Find where the given text appears and provide that cell's center as (x, y) coordinate. 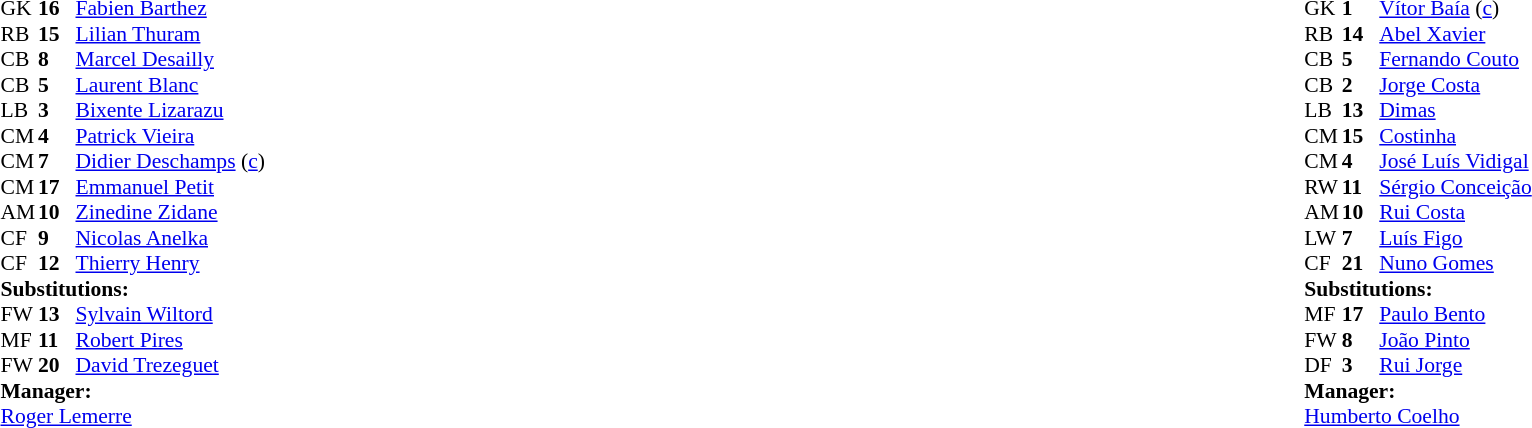
David Trezeguet (170, 365)
Sérgio Conceição (1455, 187)
Fernando Couto (1455, 59)
Sylvain Wiltord (170, 315)
Paulo Bento (1455, 315)
Marcel Desailly (170, 59)
DF (1323, 365)
12 (57, 263)
Costinha (1455, 136)
Nicolas Anelka (170, 238)
21 (1361, 263)
LW (1323, 238)
Rui Jorge (1455, 365)
Emmanuel Petit (170, 187)
Laurent Blanc (170, 85)
Robert Pires (170, 340)
Dimas (1455, 111)
RW (1323, 187)
José Luís Vidigal (1455, 161)
20 (57, 365)
Jorge Costa (1455, 85)
Zinedine Zidane (170, 213)
Thierry Henry (170, 263)
Bixente Lizarazu (170, 111)
2 (1361, 85)
14 (1361, 34)
Abel Xavier (1455, 34)
Patrick Vieira (170, 136)
9 (57, 238)
Lilian Thuram (170, 34)
Didier Deschamps (c) (170, 161)
Nuno Gomes (1455, 263)
João Pinto (1455, 340)
Rui Costa (1455, 213)
Luís Figo (1455, 238)
